Output the (X, Y) coordinate of the center of the cell containing the given text.  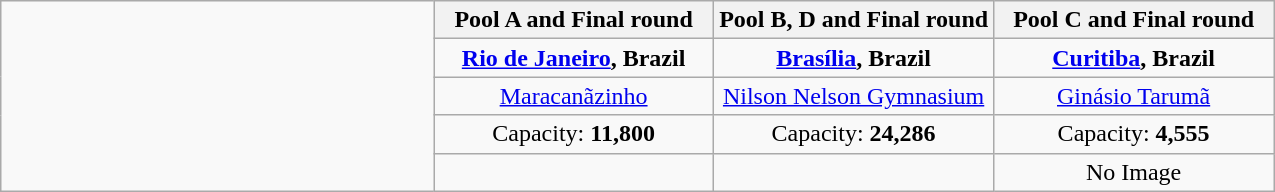
Brasília, Brazil (854, 58)
Curitiba, Brazil (1134, 58)
Ginásio Tarumã (1134, 96)
Pool B, D and Final round (854, 20)
No Image (1134, 172)
Pool A and Final round (574, 20)
Capacity: 24,286 (854, 134)
Capacity: 11,800 (574, 134)
Maracanãzinho (574, 96)
Nilson Nelson Gymnasium (854, 96)
Capacity: 4,555 (1134, 134)
Pool C and Final round (1134, 20)
Rio de Janeiro, Brazil (574, 58)
